Determine the [X, Y] coordinate at the center of the cell enclosing the given text.  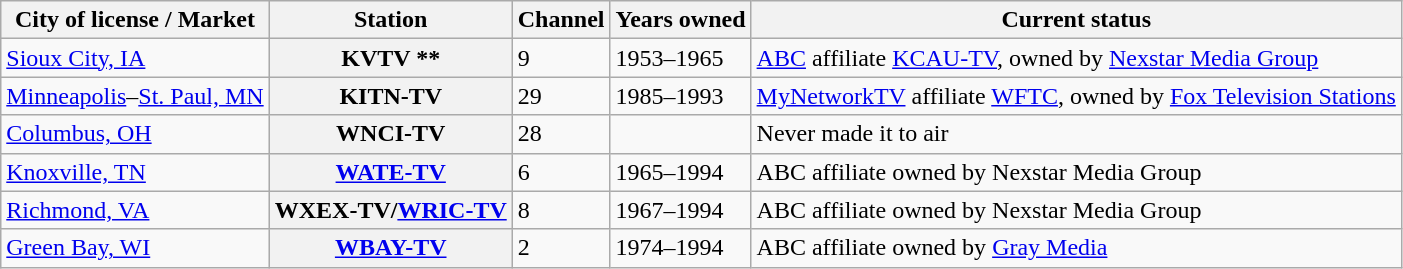
9 [561, 58]
1953–1965 [680, 58]
WATE-TV [390, 172]
Station [390, 20]
City of license / Market [135, 20]
28 [561, 134]
Years owned [680, 20]
Minneapolis–St. Paul, MN [135, 96]
Sioux City, IA [135, 58]
1967–1994 [680, 210]
29 [561, 96]
WNCI-TV [390, 134]
6 [561, 172]
WBAY-TV [390, 248]
2 [561, 248]
8 [561, 210]
Channel [561, 20]
Knoxville, TN [135, 172]
Columbus, OH [135, 134]
ABC affiliate owned by Gray Media [1076, 248]
ABC affiliate KCAU-TV, owned by Nexstar Media Group [1076, 58]
Green Bay, WI [135, 248]
KITN-TV [390, 96]
Richmond, VA [135, 210]
KVTV ** [390, 58]
1965–1994 [680, 172]
Current status [1076, 20]
MyNetworkTV affiliate WFTC, owned by Fox Television Stations [1076, 96]
1974–1994 [680, 248]
1985–1993 [680, 96]
Never made it to air [1076, 134]
WXEX-TV/WRIC-TV [390, 210]
